Capture the cell that displays the provided text and extract its [X, Y] central coordinate. 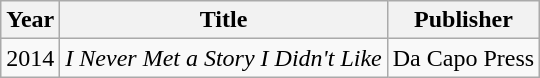
2014 [30, 58]
I Never Met a Story I Didn't Like [224, 58]
Title [224, 20]
Year [30, 20]
Publisher [463, 20]
Da Capo Press [463, 58]
